Extract the [x, y] coordinate from the center of the cell holding the provided text.  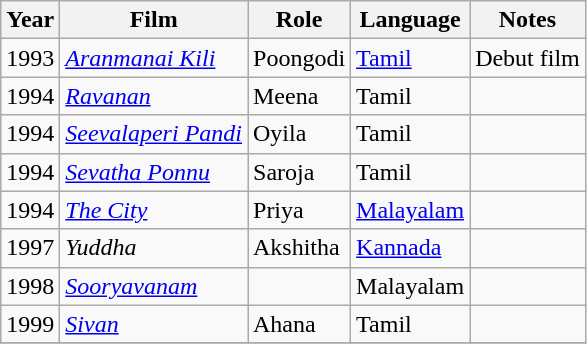
Debut film [528, 58]
Role [300, 20]
Poongodi [300, 58]
Notes [528, 20]
Year [30, 20]
Sooryavanam [154, 286]
Saroja [300, 172]
The City [154, 210]
Akshitha [300, 248]
Film [154, 20]
Oyila [300, 134]
Ravanan [154, 96]
1997 [30, 248]
Priya [300, 210]
Ahana [300, 324]
Yuddha [154, 248]
Aranmanai Kili [154, 58]
1993 [30, 58]
Seevalaperi Pandi [154, 134]
1999 [30, 324]
Meena [300, 96]
Sivan [154, 324]
Sevatha Ponnu [154, 172]
Kannada [410, 248]
Language [410, 20]
1998 [30, 286]
